Locate the cell with the specified text and output its (x, y) center coordinate. 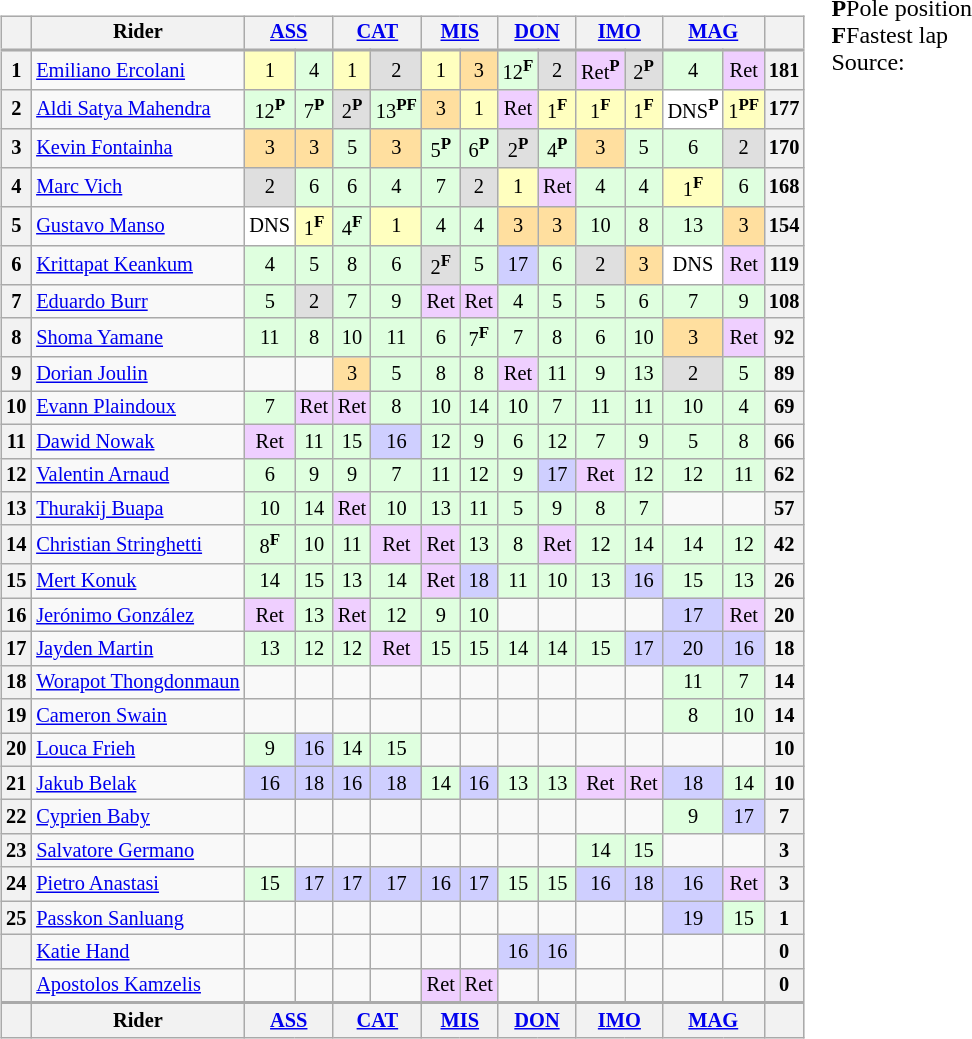
Emiliano Ercolani (138, 70)
Dorian Joulin (138, 374)
Cyprien Baby (138, 817)
Evann Plaindoux (138, 408)
6P (479, 148)
177 (784, 110)
Thurakij Buapa (138, 509)
1PF (744, 110)
26 (784, 581)
Passkon Sanluang (138, 918)
Jerónimo González (138, 615)
7P (314, 110)
Mert Konuk (138, 581)
Louca Frieh (138, 750)
62 (784, 475)
154 (784, 226)
181 (784, 70)
89 (784, 374)
Shoma Yamane (138, 338)
4F (352, 226)
Gustavo Manso (138, 226)
21 (16, 783)
Katie Hand (138, 952)
Christian Stringhetti (138, 544)
Jakub Belak (138, 783)
12F (518, 70)
12P (270, 110)
168 (784, 188)
Cameron Swain (138, 716)
13PF (396, 110)
108 (784, 302)
22 (16, 817)
4P (557, 148)
170 (784, 148)
Marc Vich (138, 188)
42 (784, 544)
25 (16, 918)
24 (16, 884)
7F (479, 338)
119 (784, 266)
Worapot Thongdonmaun (138, 682)
RetP (600, 70)
Jayden Martin (138, 649)
8F (270, 544)
23 (16, 851)
69 (784, 408)
Pietro Anastasi (138, 884)
Valentin Arnaud (138, 475)
Kevin Fontainha (138, 148)
Apostolos Kamzelis (138, 985)
Dawid Nowak (138, 441)
66 (784, 441)
Krittapat Keankum (138, 266)
57 (784, 509)
Eduardo Burr (138, 302)
Aldi Satya Mahendra (138, 110)
92 (784, 338)
Salvatore Germano (138, 851)
2F (441, 266)
DNSP (694, 110)
5P (441, 148)
